Scan for the cell matching the given text and deliver its (x, y) coordinate at center. 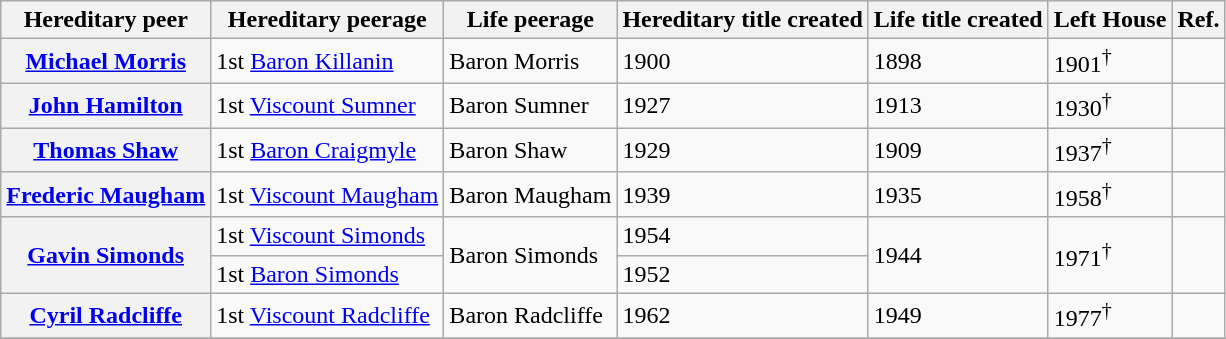
Baron Radcliffe (530, 316)
1901† (1110, 62)
1952 (742, 274)
Baron Sumner (530, 106)
Michael Morris (106, 62)
1st Baron Simonds (328, 274)
Ref. (1198, 20)
Baron Morris (530, 62)
Gavin Simonds (106, 255)
1900 (742, 62)
Life title created (958, 20)
Hereditary peerage (328, 20)
1st Viscount Radcliffe (328, 316)
1st Viscount Sumner (328, 106)
1954 (742, 236)
Hereditary peer (106, 20)
1977† (1110, 316)
1st Viscount Simonds (328, 236)
Left House (1110, 20)
1913 (958, 106)
Hereditary title created (742, 20)
Life peerage (530, 20)
1930† (1110, 106)
1st Viscount Maugham (328, 194)
1st Baron Craigmyle (328, 150)
Thomas Shaw (106, 150)
1939 (742, 194)
1958† (1110, 194)
1909 (958, 150)
1962 (742, 316)
Cyril Radcliffe (106, 316)
Baron Simonds (530, 255)
1935 (958, 194)
1944 (958, 255)
1937† (1110, 150)
Frederic Maugham (106, 194)
1971† (1110, 255)
1st Baron Killanin (328, 62)
1949 (958, 316)
1929 (742, 150)
Baron Shaw (530, 150)
1898 (958, 62)
Baron Maugham (530, 194)
1927 (742, 106)
John Hamilton (106, 106)
